Find where the given text appears and provide that cell's center as [X, Y] coordinate. 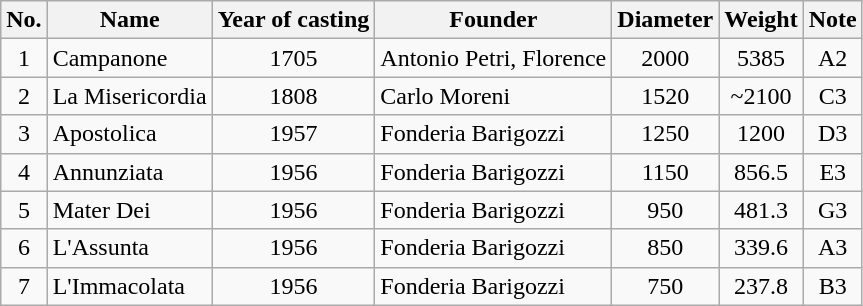
~2100 [761, 96]
850 [666, 248]
2 [24, 96]
6 [24, 248]
3 [24, 134]
5385 [761, 58]
1808 [294, 96]
L'Immacolata [130, 286]
A2 [832, 58]
L'Assunta [130, 248]
Diameter [666, 20]
Note [832, 20]
4 [24, 172]
1150 [666, 172]
1200 [761, 134]
1705 [294, 58]
No. [24, 20]
2000 [666, 58]
E3 [832, 172]
G3 [832, 210]
237.8 [761, 286]
5 [24, 210]
339.6 [761, 248]
1520 [666, 96]
Weight [761, 20]
1 [24, 58]
Antonio Petri, Florence [494, 58]
D3 [832, 134]
Annunziata [130, 172]
7 [24, 286]
Name [130, 20]
Mater Dei [130, 210]
Year of casting [294, 20]
1957 [294, 134]
Carlo Moreni [494, 96]
La Misericordia [130, 96]
C3 [832, 96]
Founder [494, 20]
A3 [832, 248]
B3 [832, 286]
Campanone [130, 58]
1250 [666, 134]
Apostolica [130, 134]
950 [666, 210]
481.3 [761, 210]
750 [666, 286]
856.5 [761, 172]
